Identify which cell holds the provided text, then report its (x, y) central coordinate. 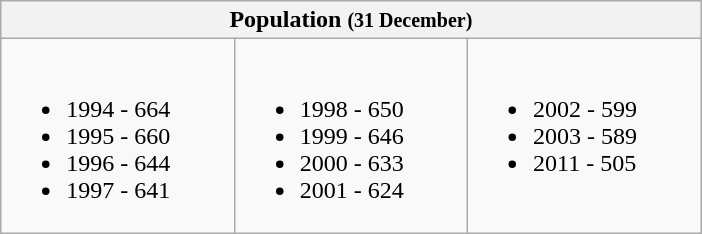
Population (31 December) (351, 20)
2002 - 5992003 - 5892011 - 505 (584, 136)
1998 - 6501999 - 6462000 - 6332001 - 624 (350, 136)
1994 - 6641995 - 6601996 - 6441997 - 641 (118, 136)
